Determine the [x, y] coordinate at the center of the cell enclosing the given text.  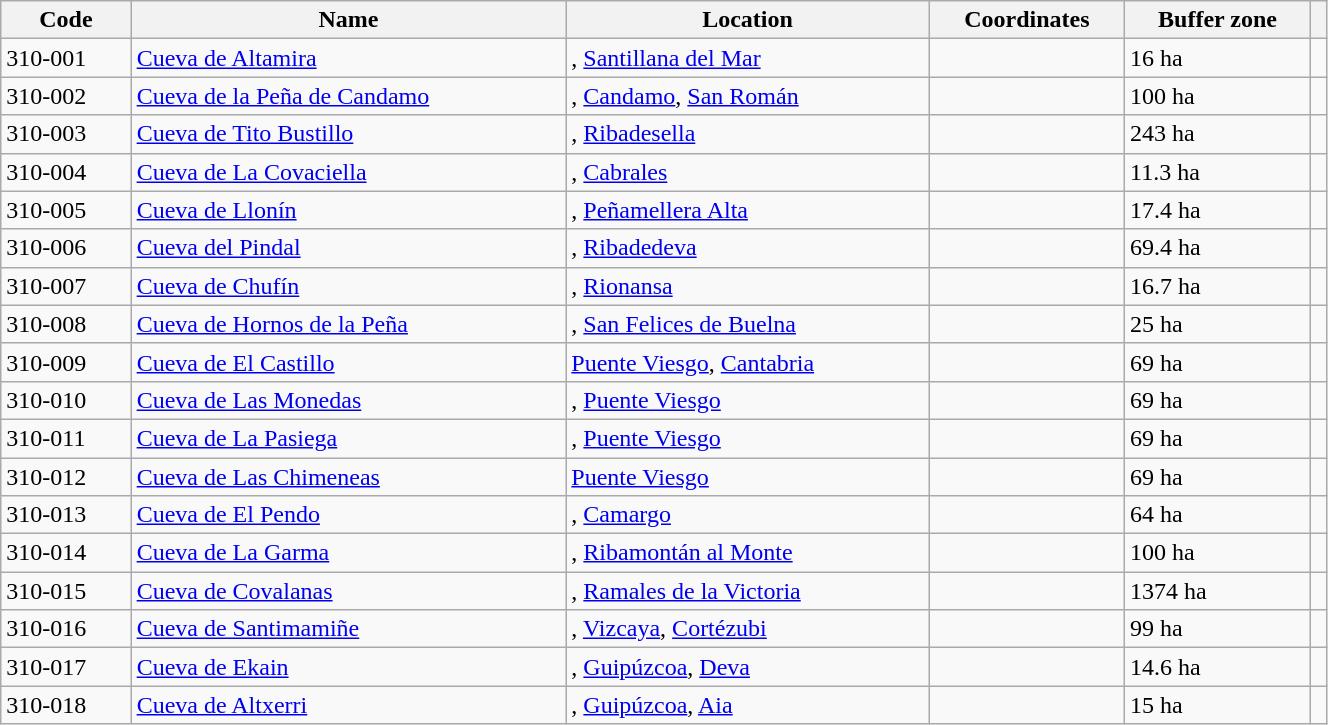
310-001 [66, 58]
310-006 [66, 248]
, Cabrales [748, 172]
310-009 [66, 362]
310-008 [66, 324]
Cueva de Santimamiñe [348, 629]
, Ribamontán al Monte [748, 553]
310-011 [66, 438]
, Ribadesella [748, 134]
Cueva de El Castillo [348, 362]
, Vizcaya, Cortézubi [748, 629]
310-005 [66, 210]
15 ha [1218, 705]
Cueva de Covalanas [348, 591]
Cueva del Pindal [348, 248]
, San Felices de Buelna [748, 324]
Cueva de La Covaciella [348, 172]
310-002 [66, 96]
310-013 [66, 515]
, Ribadedeva [748, 248]
, Ramales de la Victoria [748, 591]
310-010 [66, 400]
Cueva de Las Monedas [348, 400]
, Guipúzcoa, Deva [748, 667]
Location [748, 20]
310-016 [66, 629]
310-017 [66, 667]
Cueva de Hornos de la Peña [348, 324]
1374 ha [1218, 591]
16.7 ha [1218, 286]
, Guipúzcoa, Aia [748, 705]
Cueva de Altxerri [348, 705]
310-015 [66, 591]
310-012 [66, 477]
Cueva de La Garma [348, 553]
Cueva de La Pasiega [348, 438]
Name [348, 20]
99 ha [1218, 629]
Coordinates [1026, 20]
310-018 [66, 705]
Cueva de Ekain [348, 667]
310-007 [66, 286]
, Camargo [748, 515]
310-004 [66, 172]
Cueva de Llonín [348, 210]
64 ha [1218, 515]
310-014 [66, 553]
243 ha [1218, 134]
Puente Viesgo [748, 477]
Buffer zone [1218, 20]
Cueva de El Pendo [348, 515]
, Candamo, San Román [748, 96]
69.4 ha [1218, 248]
17.4 ha [1218, 210]
, Santillana del Mar [748, 58]
310-003 [66, 134]
, Peñamellera Alta [748, 210]
Cueva de Tito Bustillo [348, 134]
Code [66, 20]
, Rionansa [748, 286]
16 ha [1218, 58]
25 ha [1218, 324]
Puente Viesgo, Cantabria [748, 362]
14.6 ha [1218, 667]
11.3 ha [1218, 172]
Cueva de Chufín [348, 286]
Cueva de Altamira [348, 58]
Cueva de la Peña de Candamo [348, 96]
Cueva de Las Chimeneas [348, 477]
